Output the [X, Y] coordinate of the center of the cell containing the given text.  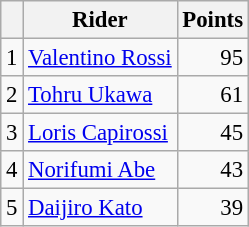
Points [212, 20]
Loris Capirossi [100, 133]
45 [212, 133]
61 [212, 95]
Daijiro Kato [100, 208]
4 [12, 170]
39 [212, 208]
Rider [100, 20]
2 [12, 95]
1 [12, 58]
Norifumi Abe [100, 170]
43 [212, 170]
Valentino Rossi [100, 58]
Tohru Ukawa [100, 95]
3 [12, 133]
95 [212, 58]
5 [12, 208]
